Find where the given text appears and provide that cell's center as [x, y] coordinate. 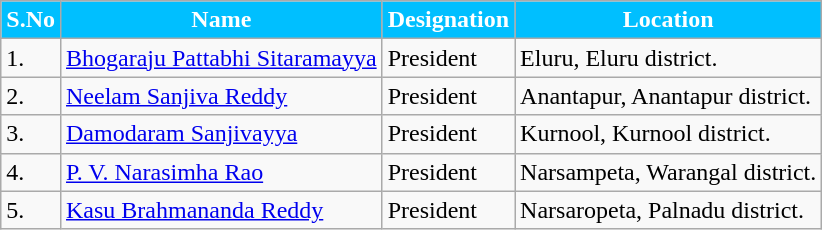
1. [31, 58]
S.No [31, 20]
Narsaropeta, Palnadu district. [668, 210]
2. [31, 96]
Kurnool, Kurnool district. [668, 134]
Name [221, 20]
4. [31, 172]
Anantapur, Anantapur district. [668, 96]
Location [668, 20]
P. V. Narasimha Rao [221, 172]
5. [31, 210]
Narsampeta, Warangal district. [668, 172]
Designation [448, 20]
3. [31, 134]
Damodaram Sanjivayya [221, 134]
Kasu Brahmananda Reddy [221, 210]
Eluru, Eluru district. [668, 58]
Bhogaraju Pattabhi Sitaramayya [221, 58]
Neelam Sanjiva Reddy [221, 96]
